Pinpoint the cell where the given text exists, returning its (x, y) midpoint coordinate. 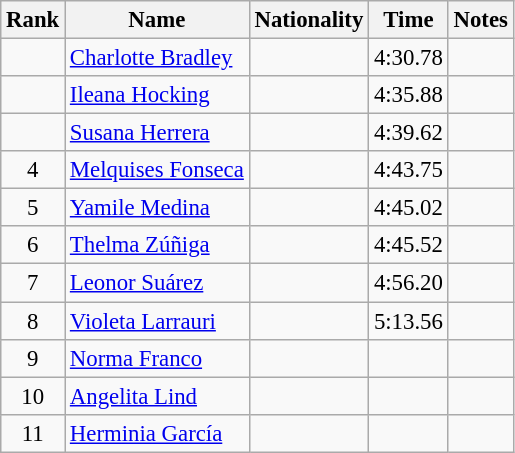
Leonor Suárez (158, 283)
Thelma Zúñiga (158, 245)
Nationality (308, 20)
7 (33, 283)
Rank (33, 20)
4:45.02 (409, 208)
Melquises Fonseca (158, 170)
8 (33, 321)
Time (409, 20)
6 (33, 245)
5 (33, 208)
10 (33, 396)
Charlotte Bradley (158, 58)
Name (158, 20)
4 (33, 170)
Susana Herrera (158, 133)
4:43.75 (409, 170)
Herminia García (158, 433)
4:45.52 (409, 245)
4:56.20 (409, 283)
Notes (480, 20)
4:39.62 (409, 133)
Angelita Lind (158, 396)
Norma Franco (158, 358)
11 (33, 433)
Ileana Hocking (158, 95)
Violeta Larrauri (158, 321)
Yamile Medina (158, 208)
4:30.78 (409, 58)
5:13.56 (409, 321)
9 (33, 358)
4:35.88 (409, 95)
